Locate the cell with the specified text and output its [x, y] center coordinate. 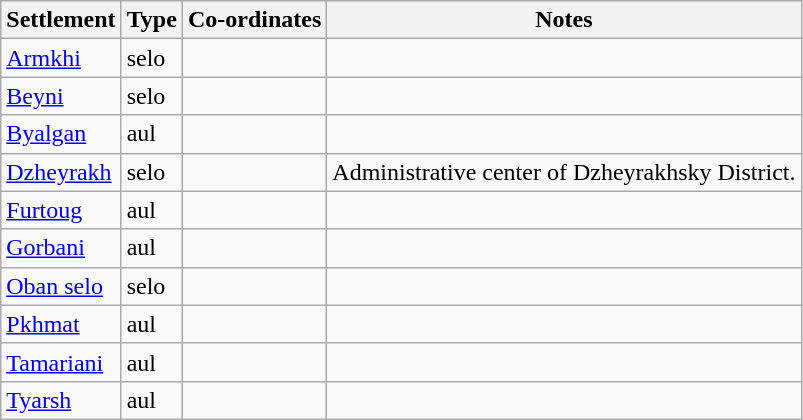
Byalgan [61, 134]
Co-ordinates [254, 20]
Tamariani [61, 362]
Type [152, 20]
Armkhi [61, 58]
Oban selo [61, 286]
Dzheyrakh [61, 172]
Administrative center of Dzheyrakhsky District. [564, 172]
Tyarsh [61, 400]
Beyni [61, 96]
Gorbani [61, 248]
Furtoug [61, 210]
Pkhmat [61, 324]
Notes [564, 20]
Settlement [61, 20]
